Return (X, Y) of the center of cell containing provided text 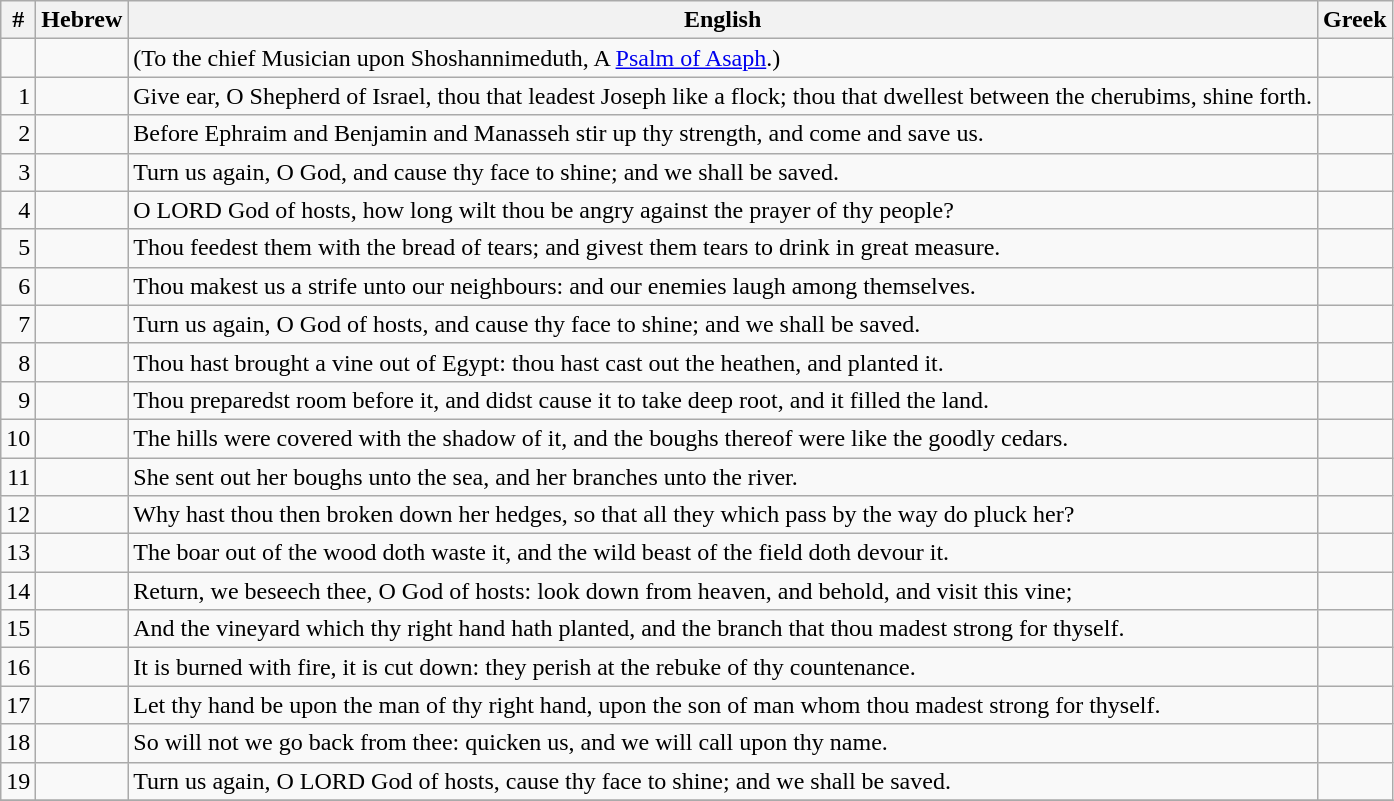
Turn us again, O God, and cause thy face to shine; and we shall be saved. (723, 172)
12 (18, 515)
2 (18, 134)
O LORD God of hosts, how long wilt thou be angry against the prayer of thy people? (723, 210)
15 (18, 629)
(To the chief Musician upon Shoshannimeduth, A Psalm of Asaph.) (723, 58)
19 (18, 781)
1 (18, 96)
Give ear, O Shepherd of Israel, thou that leadest Joseph like a flock; thou that dwellest between the cherubims, shine forth. (723, 96)
18 (18, 743)
Turn us again, O LORD God of hosts, cause thy face to shine; and we shall be saved. (723, 781)
Let thy hand be upon the man of thy right hand, upon the son of man whom thou madest strong for thyself. (723, 705)
Thou preparedst room before it, and didst cause it to take deep root, and it filled the land. (723, 400)
17 (18, 705)
Greek (1356, 20)
10 (18, 438)
5 (18, 248)
7 (18, 324)
Hebrew (82, 20)
8 (18, 362)
The boar out of the wood doth waste it, and the wild beast of the field doth devour it. (723, 553)
9 (18, 400)
So will not we go back from thee: quicken us, and we will call upon thy name. (723, 743)
3 (18, 172)
She sent out her boughs unto the sea, and her branches unto the river. (723, 477)
Thou feedest them with the bread of tears; and givest them tears to drink in great measure. (723, 248)
Before Ephraim and Benjamin and Manasseh stir up thy strength, and come and save us. (723, 134)
16 (18, 667)
Why hast thou then broken down her hedges, so that all they which pass by the way do pluck her? (723, 515)
4 (18, 210)
11 (18, 477)
Return, we beseech thee, O God of hosts: look down from heaven, and behold, and visit this vine; (723, 591)
It is burned with fire, it is cut down: they perish at the rebuke of thy countenance. (723, 667)
14 (18, 591)
13 (18, 553)
The hills were covered with the shadow of it, and the boughs thereof were like the goodly cedars. (723, 438)
Turn us again, O God of hosts, and cause thy face to shine; and we shall be saved. (723, 324)
6 (18, 286)
# (18, 20)
And the vineyard which thy right hand hath planted, and the branch that thou madest strong for thyself. (723, 629)
English (723, 20)
Thou makest us a strife unto our neighbours: and our enemies laugh among themselves. (723, 286)
Thou hast brought a vine out of Egypt: thou hast cast out the heathen, and planted it. (723, 362)
